Return the (X, Y) coordinate for the center point of the cell that contains the specified text.  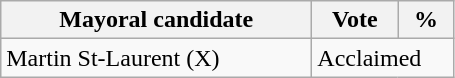
Martin St-Laurent (X) (156, 58)
Mayoral candidate (156, 20)
% (426, 20)
Acclaimed (383, 58)
Vote (355, 20)
